Return [x, y] of the center of cell containing provided text 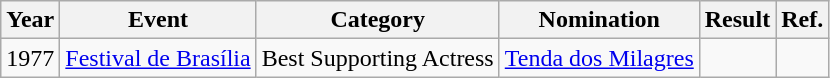
Result [737, 20]
Category [378, 20]
Nomination [599, 20]
Tenda dos Milagres [599, 58]
Ref. [802, 20]
1977 [30, 58]
Festival de Brasília [158, 58]
Best Supporting Actress [378, 58]
Event [158, 20]
Year [30, 20]
